From the cell containing the given text, extract its center point as (x, y) coordinate. 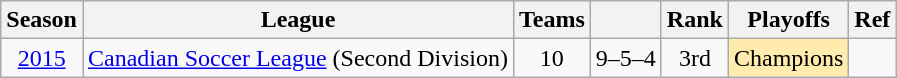
Season (42, 20)
3rd (694, 58)
Playoffs (788, 20)
9–5–4 (626, 58)
2015 (42, 58)
Teams (552, 20)
Champions (788, 58)
League (298, 20)
Rank (694, 20)
Ref (872, 20)
Canadian Soccer League (Second Division) (298, 58)
10 (552, 58)
